Identify which cell holds the provided text, then report its [X, Y] central coordinate. 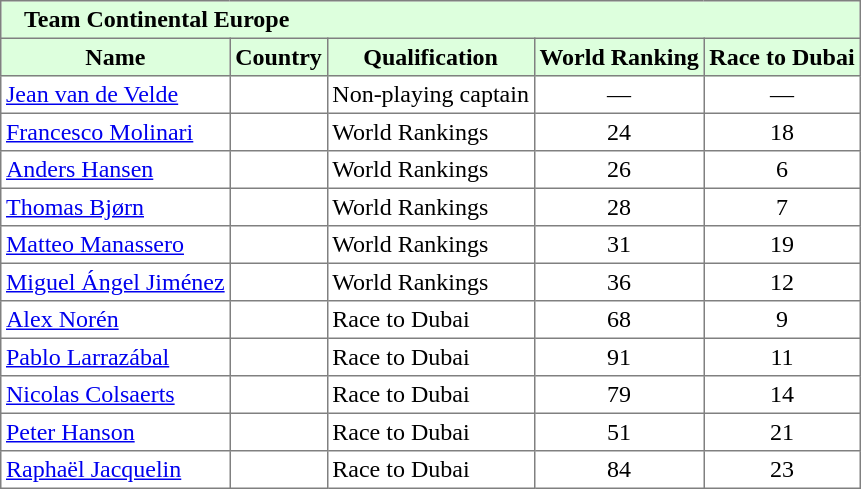
26 [619, 170]
31 [619, 245]
Nicolas Colsaerts [116, 395]
Thomas Bjørn [116, 207]
18 [782, 132]
21 [782, 432]
23 [782, 470]
24 [619, 132]
Team Continental Europe [430, 20]
Country [278, 57]
79 [619, 395]
91 [619, 357]
Peter Hanson [116, 432]
Alex Norén [116, 320]
Francesco Molinari [116, 132]
Qualification [430, 57]
6 [782, 170]
World Ranking [619, 57]
84 [619, 470]
Pablo Larrazábal [116, 357]
51 [619, 432]
11 [782, 357]
12 [782, 282]
Anders Hansen [116, 170]
Jean van de Velde [116, 95]
68 [619, 320]
19 [782, 245]
28 [619, 207]
Matteo Manassero [116, 245]
Miguel Ángel Jiménez [116, 282]
Raphaël Jacquelin [116, 470]
14 [782, 395]
36 [619, 282]
Name [116, 57]
7 [782, 207]
Non-playing captain [430, 95]
9 [782, 320]
